Return (X, Y) of the center of cell containing provided text 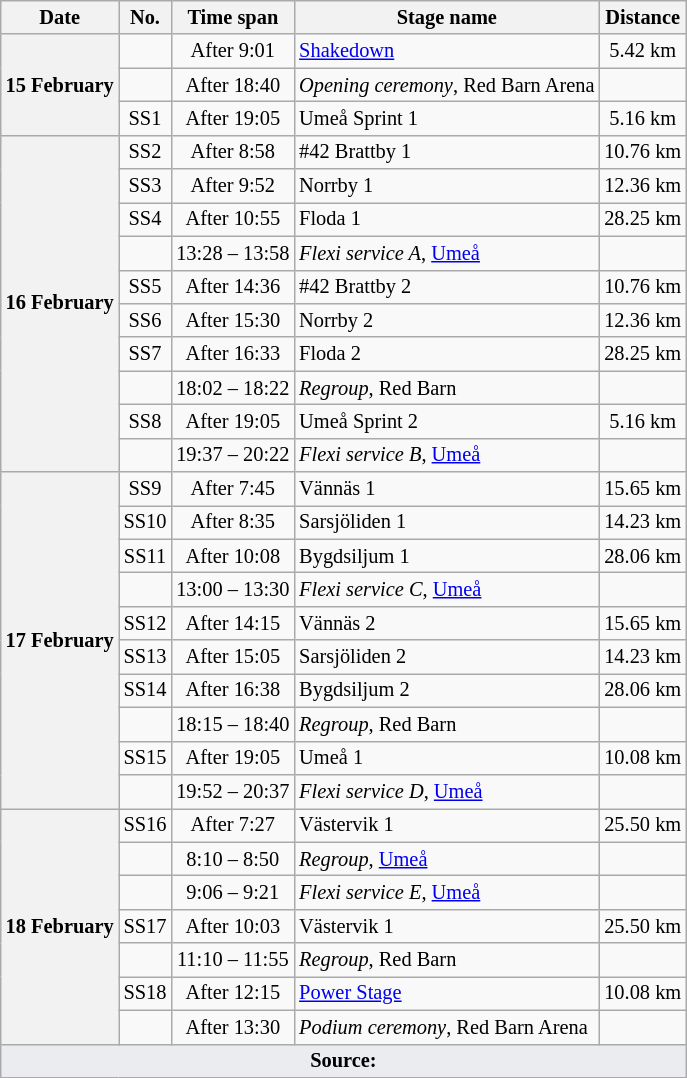
18:02 – 18:22 (232, 388)
SS8 (146, 421)
After 8:58 (232, 152)
After 15:30 (232, 320)
SS17 (146, 926)
Regroup, Umeå (446, 859)
18 February (60, 926)
Distance (642, 17)
15 February (60, 84)
SS11 (146, 556)
After 9:52 (232, 186)
Umeå 1 (446, 758)
SS3 (146, 186)
After 18:40 (232, 85)
Flexi service A, Umeå (446, 253)
Date (60, 17)
After 15:05 (232, 657)
Flexi service D, Umeå (446, 791)
SS18 (146, 993)
No. (146, 17)
SS14 (146, 690)
SS6 (146, 320)
11:10 – 11:55 (232, 960)
Floda 1 (446, 219)
Source: (344, 1061)
19:52 – 20:37 (232, 791)
5.42 km (642, 51)
Norrby 2 (446, 320)
Norrby 1 (446, 186)
8:10 – 8:50 (232, 859)
Bygdsiljum 2 (446, 690)
17 February (60, 640)
SS12 (146, 623)
After 14:36 (232, 287)
After 9:01 (232, 51)
After 10:03 (232, 926)
SS9 (146, 489)
Power Stage (446, 993)
#42 Brattby 2 (446, 287)
After 7:45 (232, 489)
SS7 (146, 354)
After 8:35 (232, 522)
Vännäs 1 (446, 489)
18:15 – 18:40 (232, 724)
9:06 – 9:21 (232, 892)
Vännäs 2 (446, 623)
Stage name (446, 17)
Floda 2 (446, 354)
SS10 (146, 522)
SS5 (146, 287)
16 February (60, 304)
SS2 (146, 152)
Sarsjöliden 2 (446, 657)
Opening ceremony, Red Barn Arena (446, 85)
After 7:27 (232, 825)
SS15 (146, 758)
After 10:08 (232, 556)
After 16:38 (232, 690)
Flexi service B, Umeå (446, 455)
19:37 – 20:22 (232, 455)
After 10:55 (232, 219)
After 12:15 (232, 993)
Podium ceremony, Red Barn Arena (446, 1027)
13:00 – 13:30 (232, 589)
Sarsjöliden 1 (446, 522)
13:28 – 13:58 (232, 253)
After 13:30 (232, 1027)
Umeå Sprint 1 (446, 118)
Flexi service C, Umeå (446, 589)
#42 Brattby 1 (446, 152)
Shakedown (446, 51)
After 16:33 (232, 354)
SS1 (146, 118)
After 14:15 (232, 623)
SS16 (146, 825)
SS4 (146, 219)
Flexi service E, Umeå (446, 892)
Umeå Sprint 2 (446, 421)
Bygdsiljum 1 (446, 556)
Time span (232, 17)
SS13 (146, 657)
